Scan for the cell matching the given text and deliver its (x, y) coordinate at center. 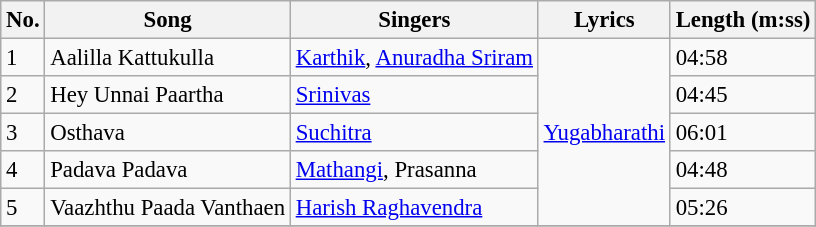
06:01 (742, 133)
Srinivas (414, 95)
2 (23, 95)
04:58 (742, 58)
5 (23, 208)
04:48 (742, 170)
Vaazhthu Paada Vanthaen (168, 208)
Length (m:ss) (742, 20)
Hey Unnai Paartha (168, 95)
Song (168, 20)
04:45 (742, 95)
Singers (414, 20)
1 (23, 58)
Suchitra (414, 133)
Mathangi, Prasanna (414, 170)
Osthava (168, 133)
Padava Padava (168, 170)
4 (23, 170)
Yugabharathi (604, 133)
Karthik, Anuradha Sriram (414, 58)
Harish Raghavendra (414, 208)
3 (23, 133)
Aalilla Kattukulla (168, 58)
No. (23, 20)
05:26 (742, 208)
Lyrics (604, 20)
